Determine the (X, Y) coordinate at the center of the cell enclosing the given text.  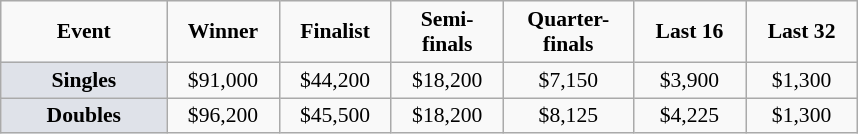
Winner (223, 32)
$91,000 (223, 80)
Event (84, 32)
Semi-finals (447, 32)
Last 16 (689, 32)
Singles (84, 80)
Quarter-finals (568, 32)
$3,900 (689, 80)
$45,500 (335, 116)
$7,150 (568, 80)
Last 32 (802, 32)
$8,125 (568, 116)
Finalist (335, 32)
Doubles (84, 116)
$96,200 (223, 116)
$4,225 (689, 116)
$44,200 (335, 80)
